Scan for the cell matching the given text and deliver its (X, Y) coordinate at center. 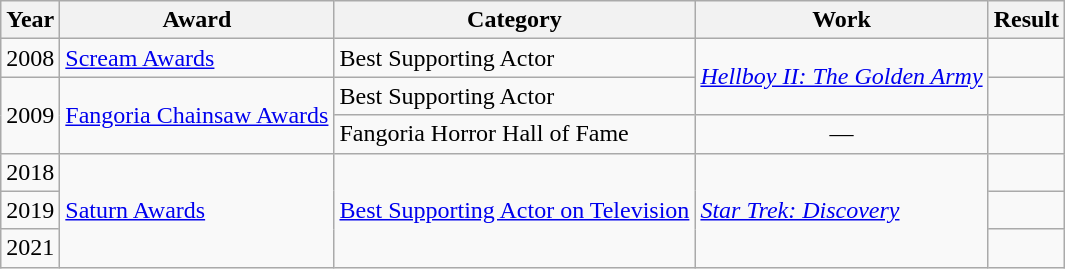
Result (1026, 20)
Hellboy II: The Golden Army (842, 77)
Category (514, 20)
— (842, 134)
Fangoria Horror Hall of Fame (514, 134)
Year (30, 20)
2018 (30, 172)
Star Trek: Discovery (842, 210)
Saturn Awards (197, 210)
2008 (30, 58)
2009 (30, 115)
2019 (30, 210)
Best Supporting Actor on Television (514, 210)
Award (197, 20)
2021 (30, 248)
Scream Awards (197, 58)
Work (842, 20)
Fangoria Chainsaw Awards (197, 115)
